Search for the cell housing the specified text and yield its (X, Y) center coordinate. 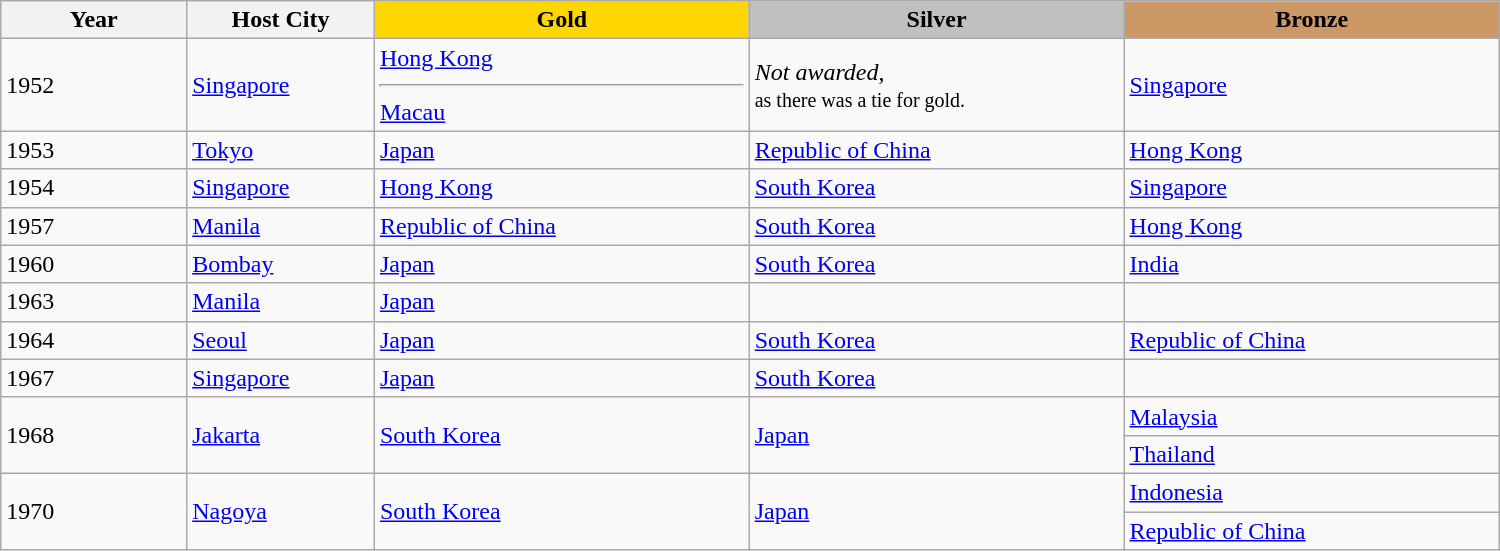
Bronze (1312, 20)
Jakarta (281, 435)
1964 (94, 340)
1954 (94, 188)
1963 (94, 302)
1957 (94, 226)
1960 (94, 264)
Host City (281, 20)
Nagoya (281, 511)
Malaysia (1312, 416)
Silver (936, 20)
India (1312, 264)
Not awarded,as there was a tie for gold. (936, 85)
1967 (94, 378)
Seoul (281, 340)
Thailand (1312, 454)
1970 (94, 511)
Hong Kong Macau (562, 85)
Indonesia (1312, 492)
Gold (562, 20)
Tokyo (281, 150)
Bombay (281, 264)
1968 (94, 435)
1952 (94, 85)
Year (94, 20)
1953 (94, 150)
